Search for the cell housing the specified text and yield its (x, y) center coordinate. 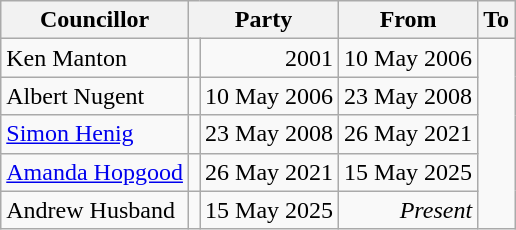
2001 (270, 58)
To (496, 20)
Simon Henig (95, 134)
Present (408, 210)
From (408, 20)
Councillor (95, 20)
Amanda Hopgood (95, 172)
Albert Nugent (95, 96)
Ken Manton (95, 58)
Party (263, 20)
Andrew Husband (95, 210)
